Extract the [X, Y] coordinate from the center of the cell holding the provided text.  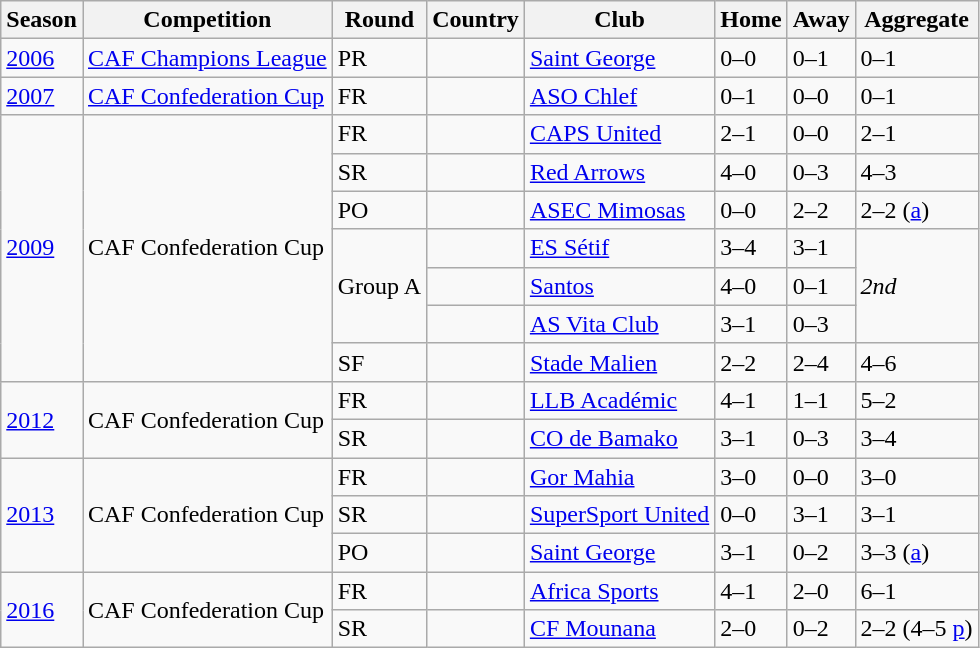
2013 [42, 515]
CO de Bamako [619, 438]
2–4 [821, 362]
AS Vita Club [619, 324]
PR [379, 58]
Red Arrows [619, 172]
2012 [42, 419]
Competition [207, 20]
Aggregate [916, 20]
Group A [379, 286]
4–6 [916, 362]
2–2 (4–5 p) [916, 629]
CAPS United [619, 134]
2–2 (a) [916, 210]
4–3 [916, 172]
Round [379, 20]
2nd [916, 286]
Away [821, 20]
Season [42, 20]
Country [476, 20]
Santos [619, 286]
2016 [42, 610]
SF [379, 362]
LLB Académic [619, 400]
ASO Chlef [619, 96]
2007 [42, 96]
Gor Mahia [619, 477]
1–1 [821, 400]
Home [751, 20]
6–1 [916, 591]
Stade Malien [619, 362]
CAF Champions League [207, 58]
Africa Sports [619, 591]
2009 [42, 248]
ES Sétif [619, 248]
CF Mounana [619, 629]
Club [619, 20]
2006 [42, 58]
5–2 [916, 400]
3–3 (a) [916, 553]
ASEC Mimosas [619, 210]
SuperSport United [619, 515]
